Find where the given text appears and provide that cell's center as [X, Y] coordinate. 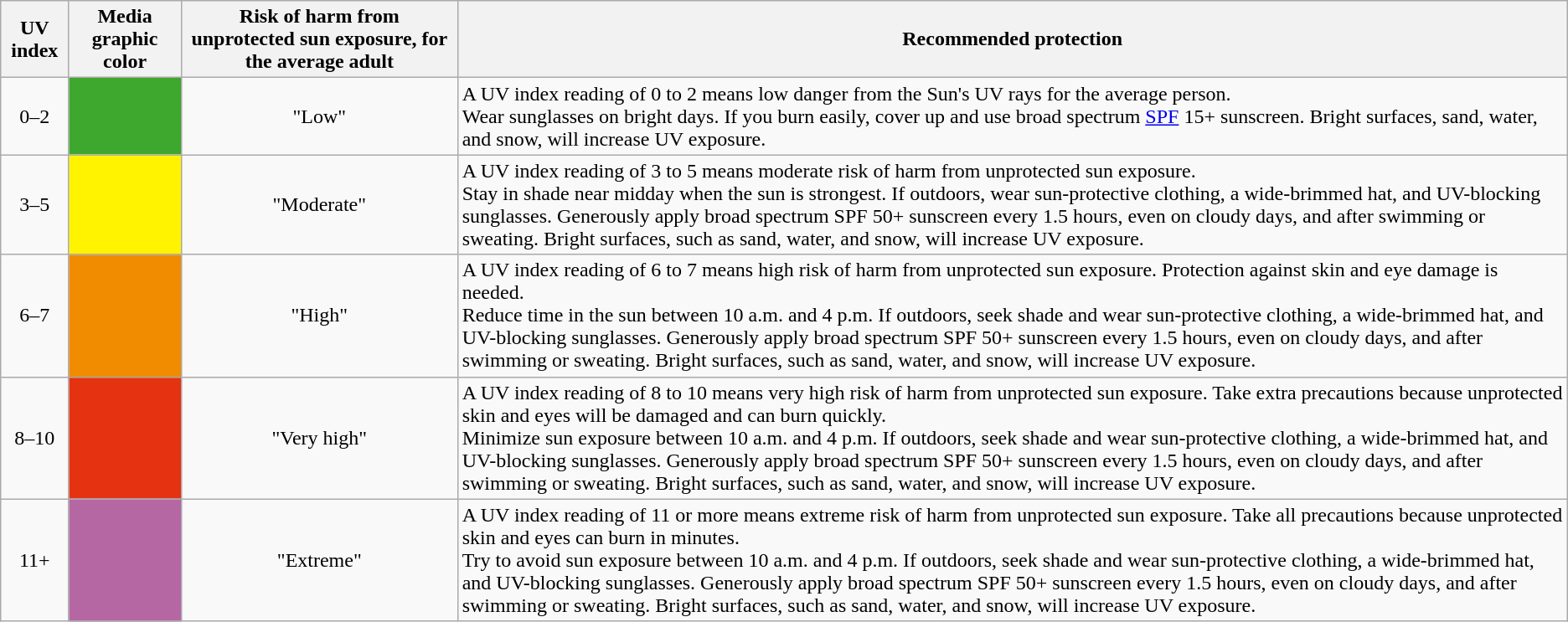
8–10 [35, 438]
"Moderate" [319, 204]
"Very high" [319, 438]
0–2 [35, 116]
Risk of harm from unprotected sun exposure, for the average adult [319, 39]
Recommended protection [1012, 39]
"Low" [319, 116]
UV index [35, 39]
"Extreme" [319, 560]
Media graphic color [126, 39]
3–5 [35, 204]
"High" [319, 316]
11+ [35, 560]
6–7 [35, 316]
